Find where the given text appears and provide that cell's center as [x, y] coordinate. 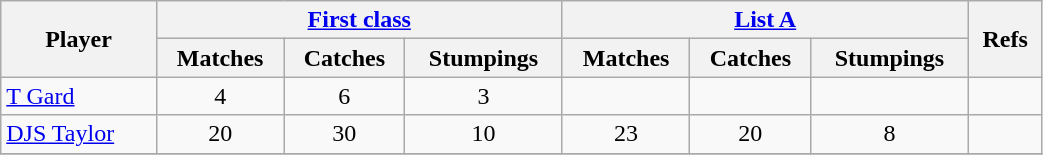
Player [79, 39]
8 [890, 134]
3 [484, 96]
Refs [1005, 39]
6 [344, 96]
30 [344, 134]
DJS Taylor [79, 134]
List A [765, 20]
4 [220, 96]
First class [359, 20]
T Gard [79, 96]
23 [626, 134]
10 [484, 134]
